Locate the cell with the specified text and output its [x, y] center coordinate. 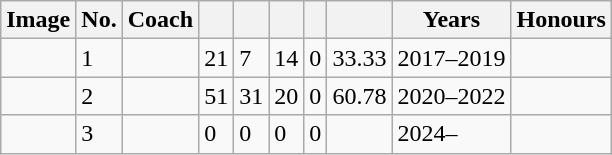
60.78 [360, 96]
7 [252, 58]
2024– [452, 134]
31 [252, 96]
Years [452, 20]
3 [99, 134]
Image [38, 20]
14 [286, 58]
21 [216, 58]
20 [286, 96]
2017–2019 [452, 58]
33.33 [360, 58]
2020–2022 [452, 96]
Coach [160, 20]
No. [99, 20]
51 [216, 96]
2 [99, 96]
Honours [561, 20]
1 [99, 58]
